Detect which cell encompasses the target text, then output its [X, Y] center coordinate. 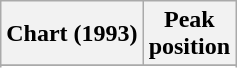
Chart (1993) [72, 34]
Peakposition [189, 34]
